Find where the given text appears and provide that cell's center as (X, Y) coordinate. 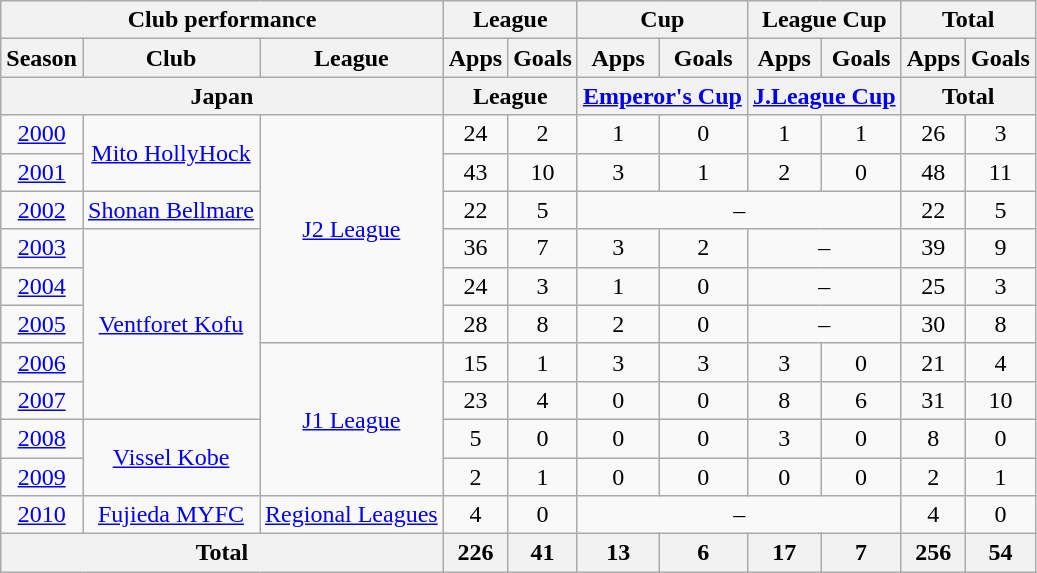
48 (933, 172)
Shonan Bellmare (170, 210)
League Cup (824, 20)
Japan (222, 96)
2007 (42, 400)
23 (475, 400)
31 (933, 400)
Emperor's Cup (662, 96)
Club performance (222, 20)
9 (1001, 248)
2001 (42, 172)
2004 (42, 286)
28 (475, 324)
J.League Cup (824, 96)
2010 (42, 515)
J2 League (352, 229)
J1 League (352, 419)
Vissel Kobe (170, 457)
2008 (42, 438)
2000 (42, 134)
2003 (42, 248)
Regional Leagues (352, 515)
Mito HollyHock (170, 153)
17 (784, 553)
2005 (42, 324)
30 (933, 324)
Ventforet Kofu (170, 324)
Cup (662, 20)
2009 (42, 477)
25 (933, 286)
Fujieda MYFC (170, 515)
256 (933, 553)
41 (543, 553)
2006 (42, 362)
2002 (42, 210)
Season (42, 58)
39 (933, 248)
226 (475, 553)
54 (1001, 553)
26 (933, 134)
11 (1001, 172)
13 (618, 553)
Club (170, 58)
21 (933, 362)
36 (475, 248)
43 (475, 172)
15 (475, 362)
